Find where the given text appears and provide that cell's center as [X, Y] coordinate. 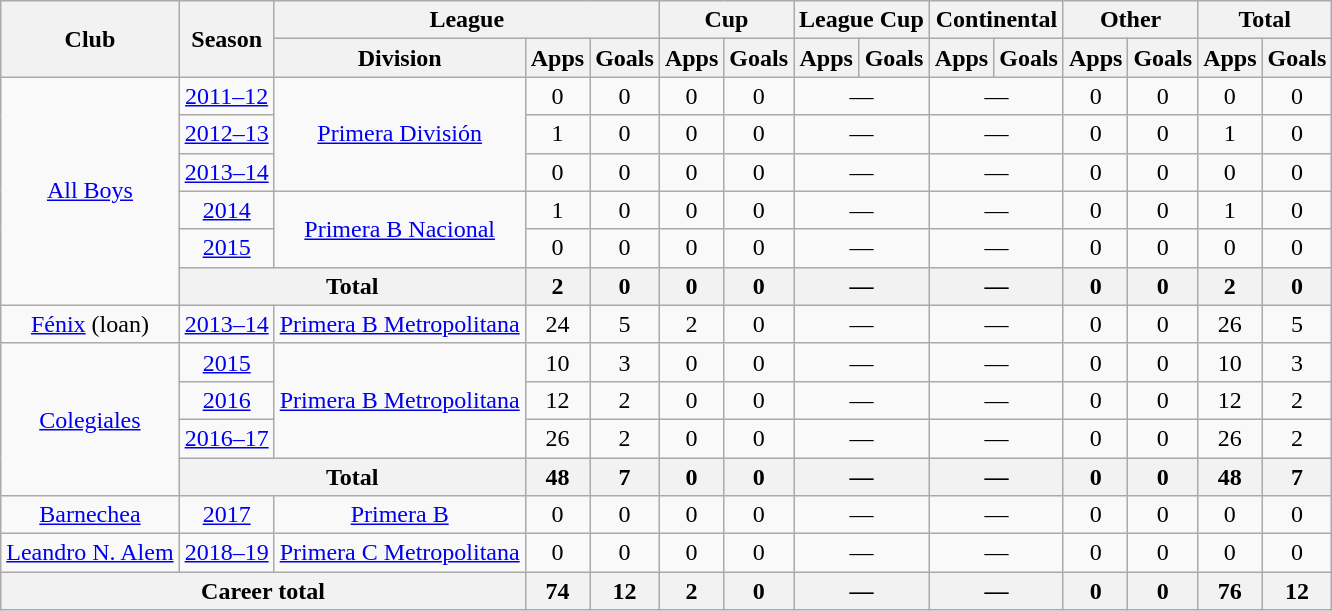
76 [1230, 591]
Club [90, 39]
Primera B Nacional [400, 229]
Cup [726, 20]
Primera B [400, 515]
2017 [226, 515]
2011–12 [226, 96]
All Boys [90, 191]
League [466, 20]
Colegiales [90, 419]
Career total [263, 591]
2014 [226, 210]
Fénix (loan) [90, 324]
Season [226, 39]
Other [1130, 20]
74 [557, 591]
Leandro N. Alem [90, 553]
2018–19 [226, 553]
Primera División [400, 134]
Primera C Metropolitana [400, 553]
League Cup [862, 20]
Continental [996, 20]
Barnechea [90, 515]
2016–17 [226, 438]
Division [400, 58]
2012–13 [226, 134]
2016 [226, 400]
24 [557, 324]
